Extract the (x, y) coordinate from the center of the cell holding the provided text.  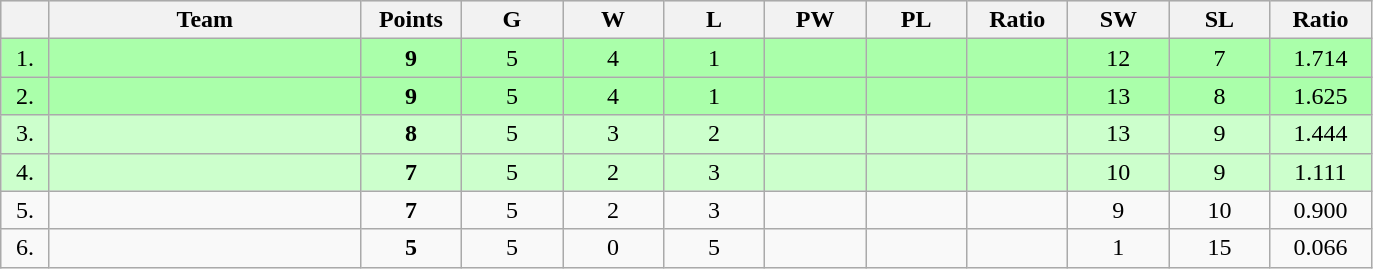
SW (1118, 20)
PW (816, 20)
1.625 (1320, 96)
SL (1220, 20)
1.714 (1320, 58)
1.111 (1320, 172)
0 (612, 248)
Team (204, 20)
W (612, 20)
0.066 (1320, 248)
1.444 (1320, 134)
L (714, 20)
3. (26, 134)
12 (1118, 58)
2. (26, 96)
6. (26, 248)
PL (916, 20)
4. (26, 172)
0.900 (1320, 210)
G (512, 20)
Points (410, 20)
15 (1220, 248)
1. (26, 58)
5. (26, 210)
